Locate the cell with the specified text and output its [x, y] center coordinate. 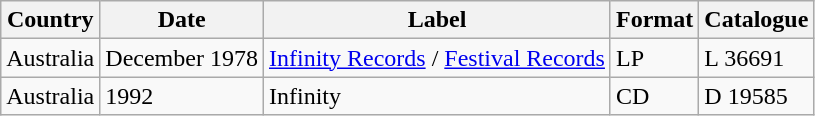
D 19585 [756, 96]
December 1978 [182, 58]
Infinity Records / Festival Records [436, 58]
CD [654, 96]
LP [654, 58]
Infinity [436, 96]
Country [50, 20]
L 36691 [756, 58]
Catalogue [756, 20]
Date [182, 20]
1992 [182, 96]
Label [436, 20]
Format [654, 20]
